Locate the cell with the specified text and output its (X, Y) center coordinate. 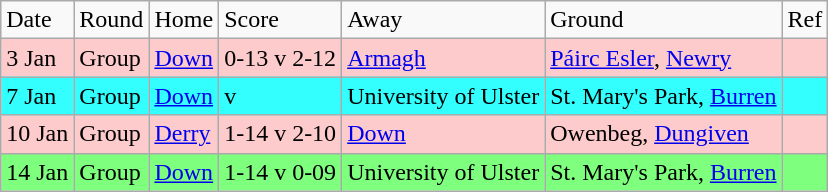
Páirc Esler, Newry (664, 58)
Score (280, 20)
1-14 v 2-10 (280, 134)
3 Jan (38, 58)
Away (444, 20)
0-13 v 2-12 (280, 58)
Round (112, 20)
14 Jan (38, 172)
Derry (184, 134)
Owenbeg, Dungiven (664, 134)
v (280, 96)
Ground (664, 20)
1-14 v 0-09 (280, 172)
Ref (805, 20)
Armagh (444, 58)
Home (184, 20)
10 Jan (38, 134)
7 Jan (38, 96)
Date (38, 20)
